Capture the cell that displays the provided text and extract its [x, y] central coordinate. 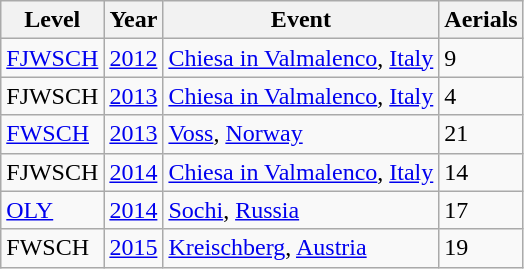
2015 [134, 248]
Level [52, 20]
14 [481, 172]
21 [481, 134]
Year [134, 20]
Sochi, Russia [301, 210]
OLY [52, 210]
19 [481, 248]
Kreischberg, Austria [301, 248]
Aerials [481, 20]
Voss, Norway [301, 134]
9 [481, 58]
4 [481, 96]
2012 [134, 58]
Event [301, 20]
17 [481, 210]
